Search for the cell housing the specified text and yield its [X, Y] center coordinate. 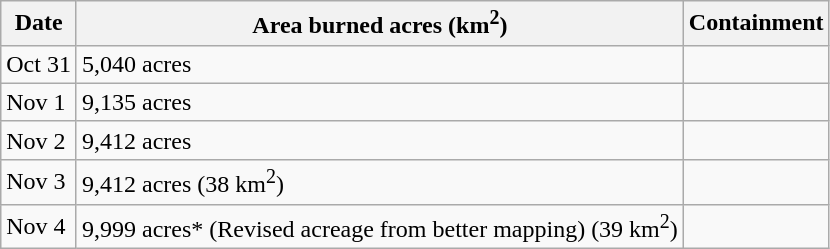
Area burned acres (km2) [380, 24]
Nov 3 [39, 182]
Oct 31 [39, 64]
9,412 acres (38 km2) [380, 182]
9,999 acres* (Revised acreage from better mapping) (39 km2) [380, 226]
Date [39, 24]
Nov 2 [39, 140]
Nov 1 [39, 102]
Containment [756, 24]
9,412 acres [380, 140]
9,135 acres [380, 102]
5,040 acres [380, 64]
Nov 4 [39, 226]
